From the cell containing the given text, extract its center point as [x, y] coordinate. 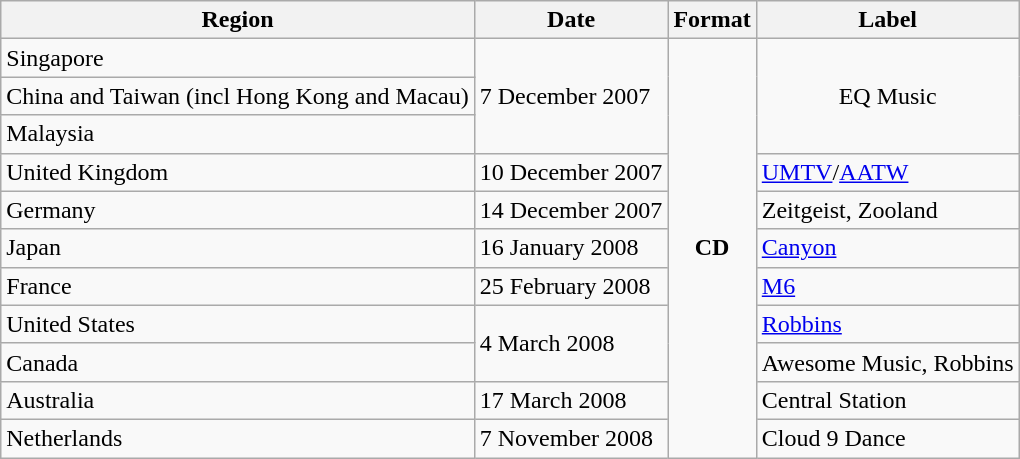
Malaysia [238, 134]
Label [888, 20]
Canada [238, 362]
Robbins [888, 324]
Netherlands [238, 438]
France [238, 286]
Format [712, 20]
7 November 2008 [571, 438]
Date [571, 20]
UMTV/AATW [888, 172]
Awesome Music, Robbins [888, 362]
Canyon [888, 248]
Australia [238, 400]
China and Taiwan (incl Hong Kong and Macau) [238, 96]
M6 [888, 286]
EQ Music [888, 96]
10 December 2007 [571, 172]
Central Station [888, 400]
Region [238, 20]
CD [712, 248]
Cloud 9 Dance [888, 438]
25 February 2008 [571, 286]
United Kingdom [238, 172]
7 December 2007 [571, 96]
Germany [238, 210]
Singapore [238, 58]
United States [238, 324]
16 January 2008 [571, 248]
Japan [238, 248]
14 December 2007 [571, 210]
4 March 2008 [571, 343]
17 March 2008 [571, 400]
Zeitgeist, Zooland [888, 210]
